Return [X, Y] of the center of cell containing provided text 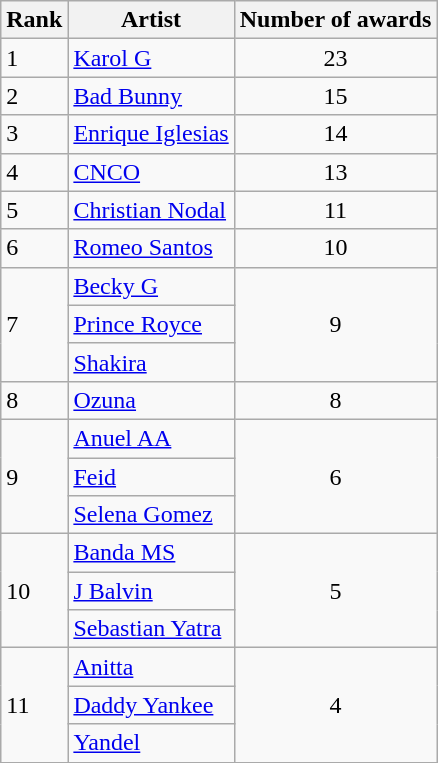
Yandel [151, 743]
3 [34, 134]
Number of awards [336, 20]
Romeo Santos [151, 248]
Christian Nodal [151, 210]
Daddy Yankee [151, 705]
15 [336, 96]
23 [336, 58]
CNCO [151, 172]
Shakira [151, 362]
13 [336, 172]
Anuel AA [151, 438]
Enrique Iglesias [151, 134]
Prince Royce [151, 324]
Banda MS [151, 553]
14 [336, 134]
Bad Bunny [151, 96]
Artist [151, 20]
1 [34, 58]
Rank [34, 20]
7 [34, 324]
Becky G [151, 286]
Anitta [151, 667]
Selena Gomez [151, 515]
2 [34, 96]
Karol G [151, 58]
Feid [151, 477]
Ozuna [151, 400]
Sebastian Yatra [151, 629]
J Balvin [151, 591]
